For the text-containing cell, return its midpoint in [x, y] coordinate format. 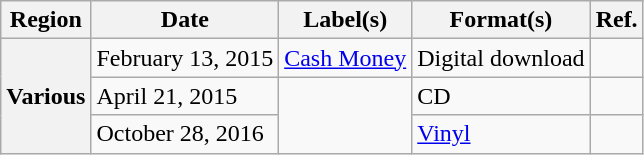
Date [185, 20]
February 13, 2015 [185, 58]
Region [46, 20]
Vinyl [501, 134]
Digital download [501, 58]
Label(s) [346, 20]
Various [46, 96]
Format(s) [501, 20]
October 28, 2016 [185, 134]
April 21, 2015 [185, 96]
CD [501, 96]
Ref. [616, 20]
Cash Money [346, 58]
